Return the [x, y] coordinate for the center point of the cell that contains the specified text.  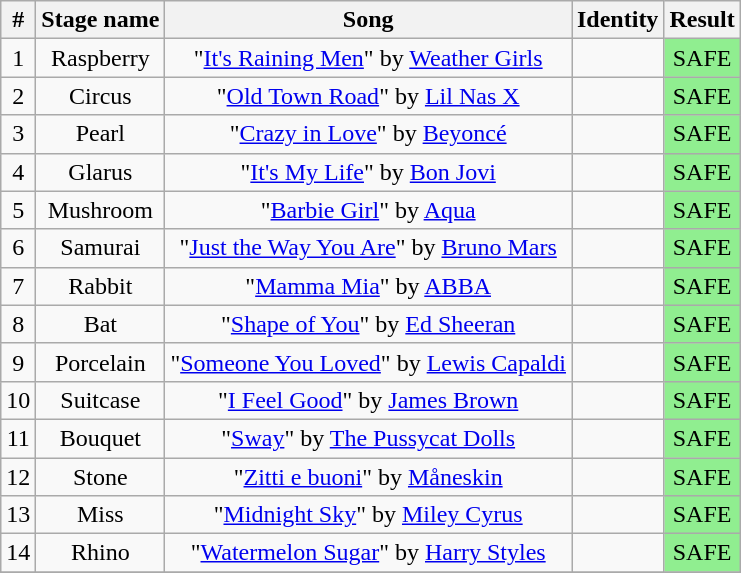
13 [18, 515]
Porcelain [100, 362]
6 [18, 248]
Song [368, 20]
"Barbie Girl" by Aqua [368, 210]
"Watermelon Sugar" by Harry Styles [368, 553]
Mushroom [100, 210]
Miss [100, 515]
8 [18, 324]
"Crazy in Love" by Beyoncé [368, 134]
Samurai [100, 248]
"Shape of You" by Ed Sheeran [368, 324]
Stage name [100, 20]
7 [18, 286]
"Just the Way You Are" by Bruno Mars [368, 248]
"I Feel Good" by James Brown [368, 400]
"Mamma Mia" by ABBA [368, 286]
"It's My Life" by Bon Jovi [368, 172]
Raspberry [100, 58]
Rabbit [100, 286]
Circus [100, 96]
12 [18, 477]
# [18, 20]
Bat [100, 324]
Pearl [100, 134]
11 [18, 438]
"Midnight Sky" by Miley Cyrus [368, 515]
Glarus [100, 172]
Result [702, 20]
"Zitti e buoni" by Måneskin [368, 477]
Stone [100, 477]
Identity [618, 20]
1 [18, 58]
"It's Raining Men" by Weather Girls [368, 58]
Bouquet [100, 438]
9 [18, 362]
2 [18, 96]
5 [18, 210]
4 [18, 172]
"Sway" by The Pussycat Dolls [368, 438]
3 [18, 134]
"Someone You Loved" by Lewis Capaldi [368, 362]
14 [18, 553]
Suitcase [100, 400]
"Old Town Road" by Lil Nas X [368, 96]
10 [18, 400]
Rhino [100, 553]
